Return (X, Y) of the center of cell containing provided text 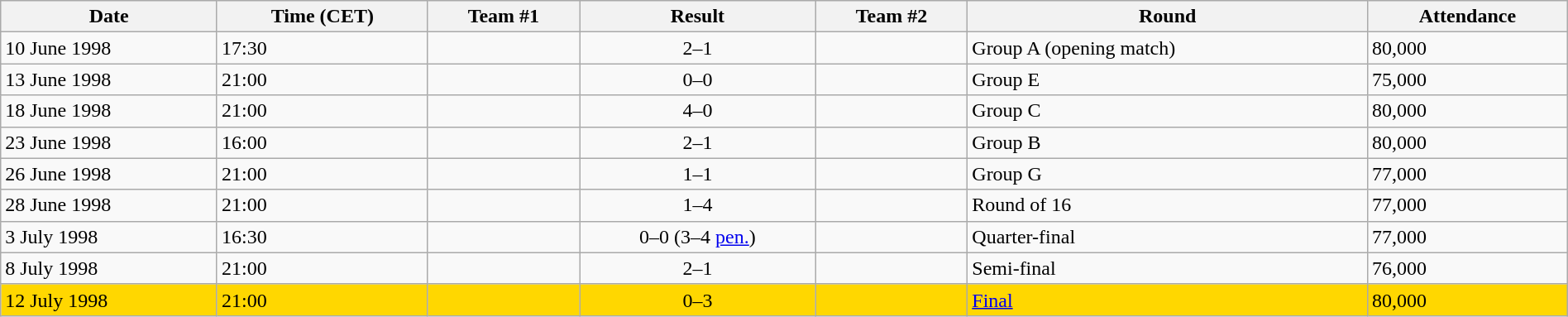
Group A (opening match) (1168, 48)
0–3 (698, 300)
0–0 (3–4 pen.) (698, 237)
17:30 (323, 48)
Final (1168, 300)
8 July 1998 (109, 268)
76,000 (1468, 268)
10 June 1998 (109, 48)
Team #1 (504, 17)
Round of 16 (1168, 205)
4–0 (698, 111)
28 June 1998 (109, 205)
Quarter-final (1168, 237)
Team #2 (892, 17)
3 July 1998 (109, 237)
Group C (1168, 111)
23 June 1998 (109, 142)
1–1 (698, 174)
Result (698, 17)
Attendance (1468, 17)
26 June 1998 (109, 174)
16:30 (323, 237)
Group E (1168, 79)
Group G (1168, 174)
Time (CET) (323, 17)
1–4 (698, 205)
Group B (1168, 142)
18 June 1998 (109, 111)
75,000 (1468, 79)
12 July 1998 (109, 300)
Semi-final (1168, 268)
0–0 (698, 79)
16:00 (323, 142)
Date (109, 17)
Round (1168, 17)
13 June 1998 (109, 79)
